Output the [x, y] coordinate of the center of the cell containing the given text.  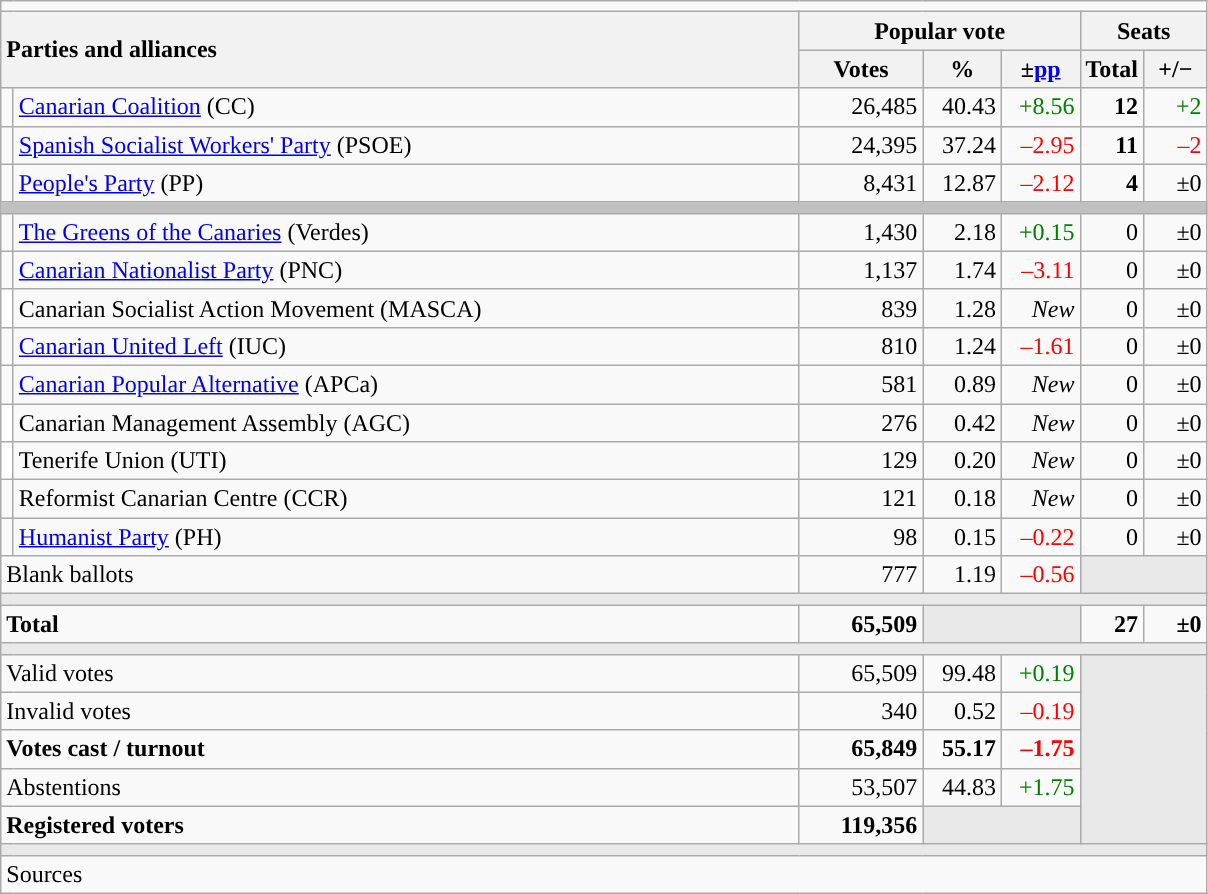
44.83 [962, 787]
+0.15 [1040, 232]
26,485 [861, 107]
Canarian Popular Alternative (APCa) [406, 384]
1.19 [962, 575]
+1.75 [1040, 787]
0.15 [962, 537]
Sources [604, 874]
55.17 [962, 749]
Spanish Socialist Workers' Party (PSOE) [406, 145]
Canarian Coalition (CC) [406, 107]
0.89 [962, 384]
276 [861, 423]
+0.19 [1040, 673]
Blank ballots [400, 575]
–3.11 [1040, 270]
–2.95 [1040, 145]
+/− [1176, 69]
Canarian Management Assembly (AGC) [406, 423]
Votes cast / turnout [400, 749]
0.52 [962, 711]
1.24 [962, 346]
65,849 [861, 749]
+8.56 [1040, 107]
Canarian Socialist Action Movement (MASCA) [406, 308]
Valid votes [400, 673]
Humanist Party (PH) [406, 537]
+2 [1176, 107]
Canarian United Left (IUC) [406, 346]
0.20 [962, 461]
0.18 [962, 499]
–1.75 [1040, 749]
99.48 [962, 673]
–2.12 [1040, 183]
People's Party (PP) [406, 183]
–0.22 [1040, 537]
8,431 [861, 183]
129 [861, 461]
Registered voters [400, 825]
Votes [861, 69]
1.74 [962, 270]
581 [861, 384]
–1.61 [1040, 346]
Reformist Canarian Centre (CCR) [406, 499]
12 [1112, 107]
53,507 [861, 787]
119,356 [861, 825]
12.87 [962, 183]
1.28 [962, 308]
–0.19 [1040, 711]
Invalid votes [400, 711]
27 [1112, 624]
121 [861, 499]
340 [861, 711]
±pp [1040, 69]
11 [1112, 145]
1,137 [861, 270]
810 [861, 346]
0.42 [962, 423]
1,430 [861, 232]
40.43 [962, 107]
Parties and alliances [400, 50]
839 [861, 308]
–2 [1176, 145]
Canarian Nationalist Party (PNC) [406, 270]
% [962, 69]
Abstentions [400, 787]
Seats [1144, 31]
The Greens of the Canaries (Verdes) [406, 232]
777 [861, 575]
2.18 [962, 232]
98 [861, 537]
Tenerife Union (UTI) [406, 461]
4 [1112, 183]
24,395 [861, 145]
Popular vote [940, 31]
37.24 [962, 145]
–0.56 [1040, 575]
